Return the (X, Y) coordinate for the center point of the cell that contains the specified text.  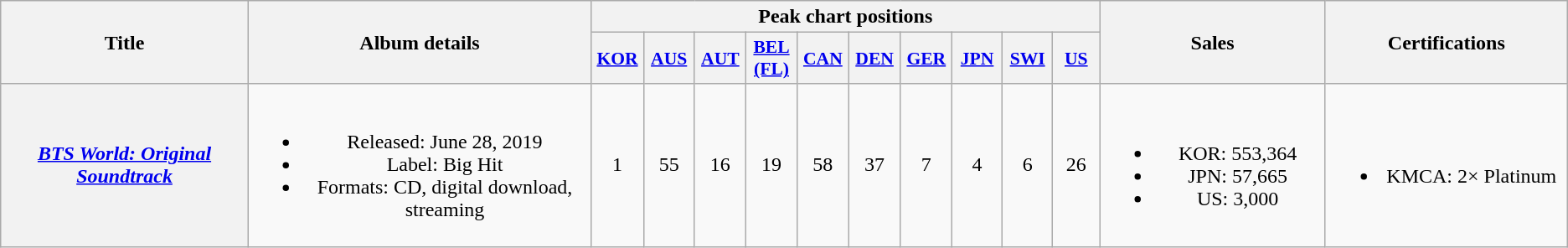
Sales (1213, 42)
KOR: 553,364JPN: 57,665US: 3,000 (1213, 165)
37 (874, 165)
Certifications (1446, 42)
1 (618, 165)
CAN (823, 59)
55 (668, 165)
16 (720, 165)
Peak chart positions (846, 17)
Released: June 28, 2019Label: Big HitFormats: CD, digital download, streaming (419, 165)
US (1076, 59)
KOR (618, 59)
GER (926, 59)
SWI (1027, 59)
AUT (720, 59)
BTS World: Original Soundtrack (125, 165)
BEL(FL) (772, 59)
19 (772, 165)
JPN (977, 59)
58 (823, 165)
4 (977, 165)
Album details (419, 42)
7 (926, 165)
26 (1076, 165)
KMCA: 2× Platinum (1446, 165)
AUS (668, 59)
DEN (874, 59)
Title (125, 42)
6 (1027, 165)
